Determine the (x, y) coordinate at the center of the cell enclosing the given text.  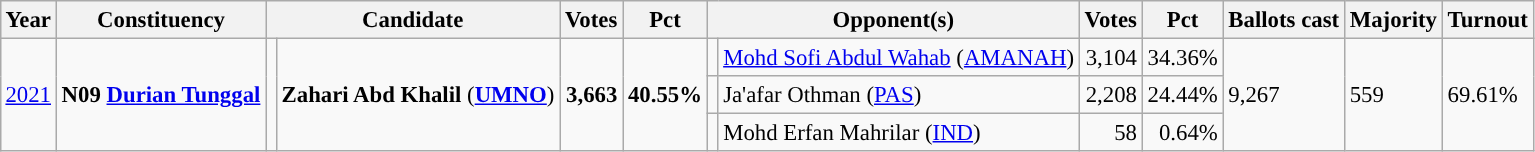
Turnout (1488, 20)
34.36% (1182, 57)
Opponent(s) (893, 20)
2021 (28, 94)
N09 Durian Tunggal (160, 94)
Ballots cast (1284, 20)
Constituency (160, 20)
9,267 (1284, 94)
Mohd Erfan Mahrilar (IND) (898, 133)
69.61% (1488, 94)
Majority (1393, 20)
40.55% (666, 94)
Ja'afar Othman (PAS) (898, 95)
2,208 (1110, 95)
Mohd Sofi Abdul Wahab (AMANAH) (898, 57)
0.64% (1182, 133)
24.44% (1182, 95)
3,663 (592, 94)
3,104 (1110, 57)
Candidate (413, 20)
58 (1110, 133)
Year (28, 20)
559 (1393, 94)
Zahari Abd Khalil (UMNO) (418, 94)
